Pinpoint the cell where the given text exists, returning its (X, Y) midpoint coordinate. 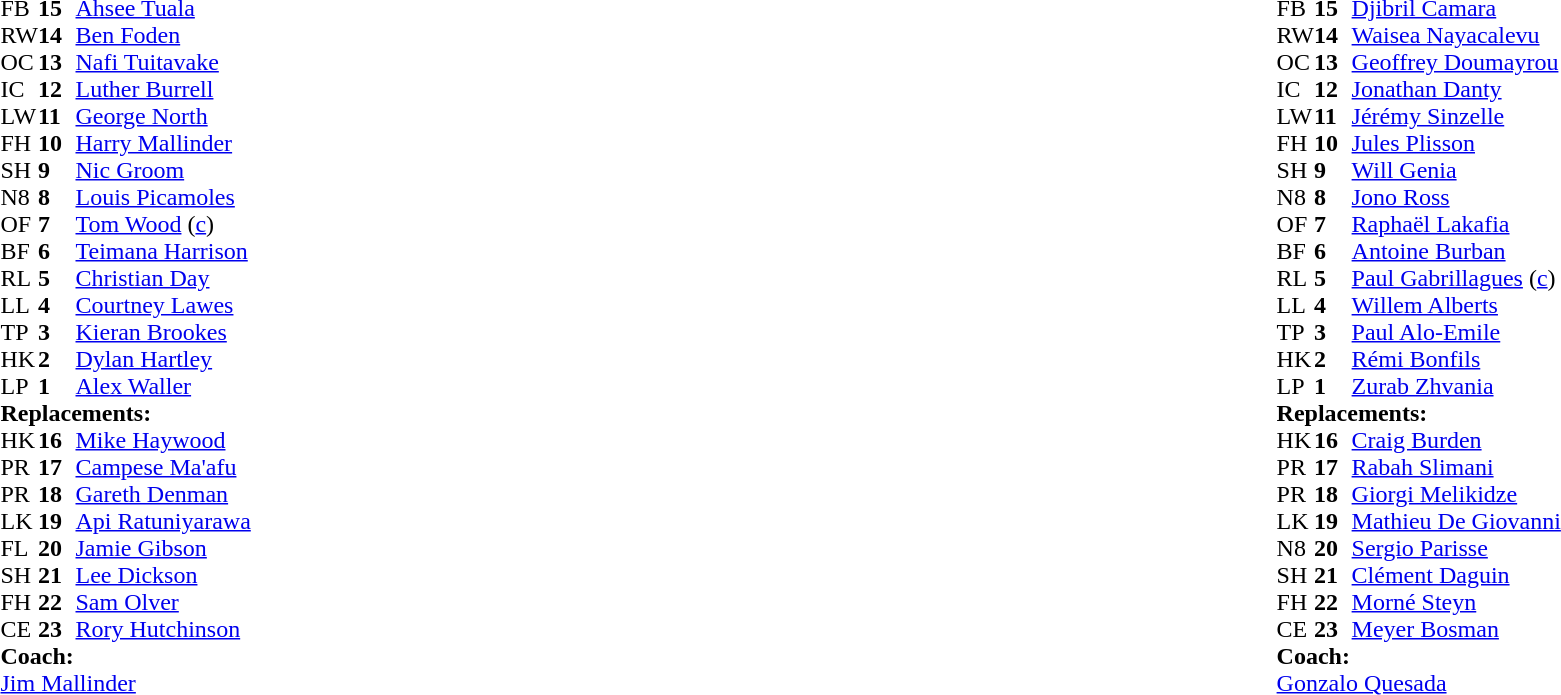
Mathieu De Giovanni (1456, 522)
Paul Alo-Emile (1456, 332)
Sam Olver (164, 602)
Waisea Nayacalevu (1456, 36)
Louis Picamoles (164, 198)
Harry Mallinder (164, 144)
Jules Plisson (1456, 144)
Api Ratuniyarawa (164, 522)
Willem Alberts (1456, 306)
Luther Burrell (164, 90)
Zurab Zhvania (1456, 386)
Tom Wood (c) (164, 224)
Gareth Denman (164, 494)
Ben Foden (164, 36)
Nic Groom (164, 170)
Antoine Burban (1456, 252)
Lee Dickson (164, 576)
Nafi Tuitavake (164, 62)
Teimana Harrison (164, 252)
Dylan Hartley (164, 360)
Clément Daguin (1456, 576)
Will Genia (1456, 170)
Rory Hutchinson (164, 630)
FL (19, 548)
Meyer Bosman (1456, 630)
Jamie Gibson (164, 548)
Kieran Brookes (164, 332)
Morné Steyn (1456, 602)
Christian Day (164, 278)
Mike Haywood (164, 440)
Jono Ross (1456, 198)
Rabah Slimani (1456, 468)
Craig Burden (1456, 440)
Courtney Lawes (164, 306)
Raphaël Lakafia (1456, 224)
Jérémy Sinzelle (1456, 116)
Giorgi Melikidze (1456, 494)
Paul Gabrillagues (c) (1456, 278)
Jonathan Danty (1456, 90)
Campese Ma'afu (164, 468)
Geoffrey Doumayrou (1456, 62)
Sergio Parisse (1456, 548)
Alex Waller (164, 386)
George North (164, 116)
Rémi Bonfils (1456, 360)
